Identify which cell holds the provided text, then report its (X, Y) central coordinate. 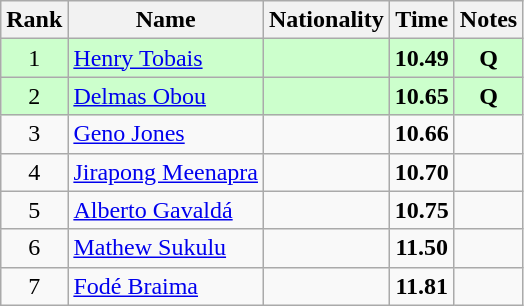
10.70 (422, 172)
6 (34, 248)
Delmas Obou (166, 96)
Time (422, 20)
1 (34, 58)
10.49 (422, 58)
11.81 (422, 286)
10.75 (422, 210)
11.50 (422, 248)
Fodé Braima (166, 286)
Nationality (327, 20)
7 (34, 286)
3 (34, 134)
Rank (34, 20)
5 (34, 210)
10.66 (422, 134)
2 (34, 96)
Name (166, 20)
Alberto Gavaldá (166, 210)
Geno Jones (166, 134)
4 (34, 172)
Notes (488, 20)
Jirapong Meenapra (166, 172)
10.65 (422, 96)
Mathew Sukulu (166, 248)
Henry Tobais (166, 58)
